Determine the (X, Y) coordinate at the center of the cell enclosing the given text.  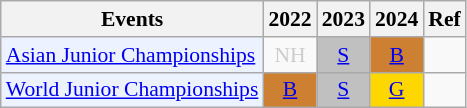
NH (290, 55)
G (396, 90)
World Junior Championships (132, 90)
2024 (396, 19)
2023 (344, 19)
Ref (444, 19)
Events (132, 19)
2022 (290, 19)
Asian Junior Championships (132, 55)
